Determine the [x, y] coordinate at the center of the cell enclosing the given text.  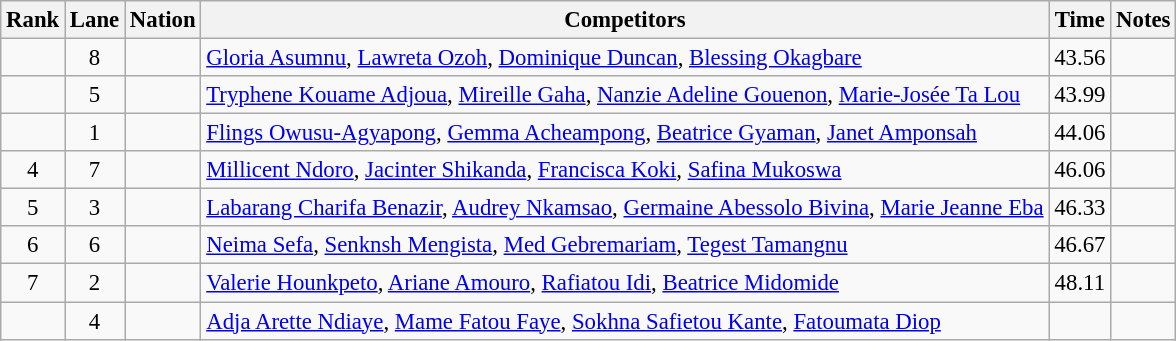
Competitors [625, 20]
2 [95, 283]
46.06 [1080, 170]
Time [1080, 20]
Flings Owusu-Agyapong, Gemma Acheampong, Beatrice Gyaman, Janet Amponsah [625, 133]
1 [95, 133]
Lane [95, 20]
46.67 [1080, 245]
Notes [1144, 20]
Millicent Ndoro, Jacinter Shikanda, Francisca Koki, Safina Mukoswa [625, 170]
48.11 [1080, 283]
Adja Arette Ndiaye, Mame Fatou Faye, Sokhna Safietou Kante, Fatoumata Diop [625, 321]
Tryphene Kouame Adjoua, Mireille Gaha, Nanzie Adeline Gouenon, Marie-Josée Ta Lou [625, 95]
43.56 [1080, 58]
8 [95, 58]
Rank [33, 20]
44.06 [1080, 133]
Labarang Charifa Benazir, Audrey Nkamsao, Germaine Abessolo Bivina, Marie Jeanne Eba [625, 208]
3 [95, 208]
Neima Sefa, Senknsh Mengista, Med Gebremariam, Tegest Tamangnu [625, 245]
Gloria Asumnu, Lawreta Ozoh, Dominique Duncan, Blessing Okagbare [625, 58]
46.33 [1080, 208]
Valerie Hounkpeto, Ariane Amouro, Rafiatou Idi, Beatrice Midomide [625, 283]
43.99 [1080, 95]
Nation [163, 20]
